Extract the [x, y] coordinate from the center of the cell holding the provided text.  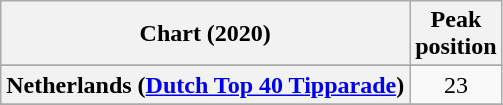
Peakposition [456, 34]
23 [456, 85]
Chart (2020) [206, 34]
Netherlands (Dutch Top 40 Tipparade) [206, 85]
